Output the (x, y) coordinate of the center of the cell containing the given text.  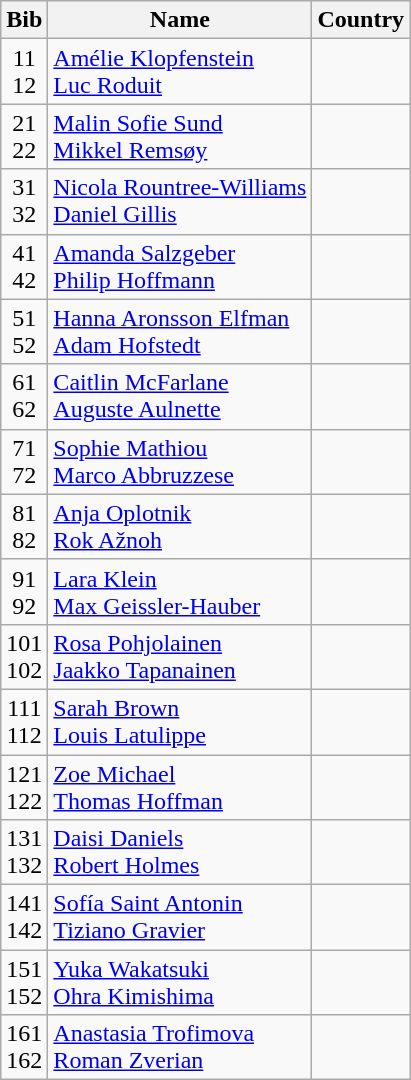
Nicola Rountree-WilliamsDaniel Gillis (180, 202)
Caitlin McFarlaneAuguste Aulnette (180, 396)
141142 (24, 918)
7172 (24, 462)
151152 (24, 982)
Sofía Saint AntoninTiziano Gravier (180, 918)
5152 (24, 332)
Malin Sofie SundMikkel Remsøy (180, 136)
Sarah BrownLouis Latulippe (180, 722)
131132 (24, 852)
Yuka WakatsukiOhra Kimishima (180, 982)
Country (361, 20)
161162 (24, 1048)
121122 (24, 786)
6162 (24, 396)
Zoe MichaelThomas Hoffman (180, 786)
8182 (24, 526)
3132 (24, 202)
Amanda SalzgeberPhilip Hoffmann (180, 266)
Sophie MathiouMarco Abbruzzese (180, 462)
Hanna Aronsson ElfmanAdam Hofstedt (180, 332)
Daisi DanielsRobert Holmes (180, 852)
4142 (24, 266)
Anja OplotnikRok Ažnoh (180, 526)
Lara KleinMax Geissler-Hauber (180, 592)
Anastasia TrofimovaRoman Zverian (180, 1048)
Bib (24, 20)
101102 (24, 656)
Amélie KlopfensteinLuc Roduit (180, 72)
1112 (24, 72)
111112 (24, 722)
Name (180, 20)
9192 (24, 592)
Rosa PohjolainenJaakko Tapanainen (180, 656)
2122 (24, 136)
